Output the (X, Y) coordinate of the center of the cell containing the given text.  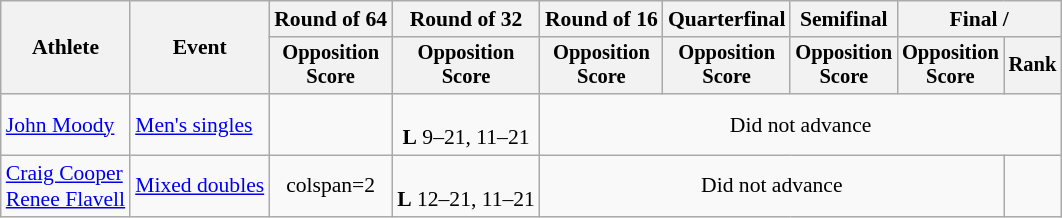
Rank (1033, 66)
Semifinal (844, 19)
Event (200, 48)
John Moody (66, 124)
Men's singles (200, 124)
Quarterfinal (727, 19)
Final / (979, 19)
Round of 64 (330, 19)
L 12–21, 11–21 (466, 186)
Round of 16 (602, 19)
L 9–21, 11–21 (466, 124)
Athlete (66, 48)
Craig CooperRenee Flavell (66, 186)
Mixed doubles (200, 186)
colspan=2 (330, 186)
Round of 32 (466, 19)
